Capture the cell that displays the provided text and extract its (x, y) central coordinate. 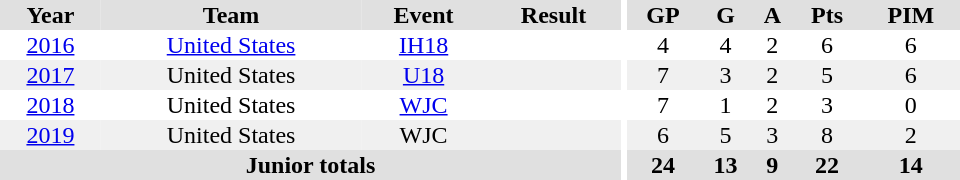
22 (826, 165)
2016 (50, 45)
8 (826, 135)
G (726, 15)
14 (911, 165)
2017 (50, 75)
24 (663, 165)
13 (726, 165)
9 (772, 165)
PIM (911, 15)
U18 (424, 75)
GP (663, 15)
Pts (826, 15)
Year (50, 15)
Result (554, 15)
2018 (50, 105)
2019 (50, 135)
IH18 (424, 45)
Team (231, 15)
Junior totals (310, 165)
0 (911, 105)
Event (424, 15)
A (772, 15)
1 (726, 105)
